Return the [x, y] coordinate for the center point of the cell that contains the specified text.  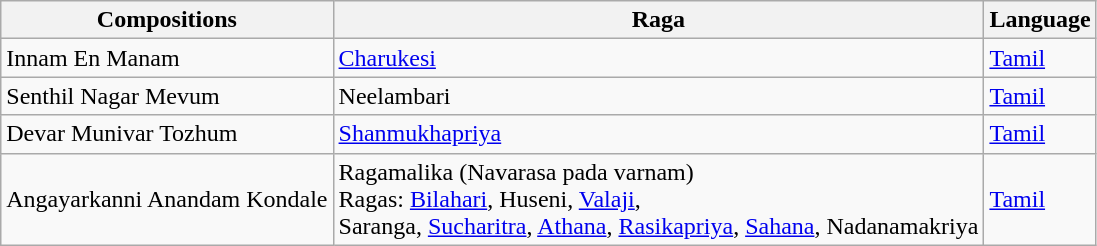
Ragamalika (Navarasa pada varnam)Ragas: Bilahari, Huseni, Valaji,Saranga, Sucharitra, Athana, Rasikapriya, Sahana, Nadanamakriya [658, 199]
Neelambari [658, 96]
Charukesi [658, 58]
Senthil Nagar Mevum [167, 96]
Angayarkanni Anandam Kondale [167, 199]
Raga [658, 20]
Compositions [167, 20]
Devar Munivar Tozhum [167, 134]
Shanmukhapriya [658, 134]
Innam En Manam [167, 58]
Language [1040, 20]
